Capture the cell that displays the provided text and extract its [x, y] central coordinate. 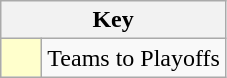
Teams to Playoffs [134, 58]
Key [114, 20]
